Capture the cell that displays the provided text and extract its (X, Y) central coordinate. 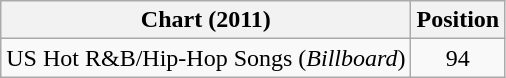
Position (458, 20)
Chart (2011) (206, 20)
94 (458, 58)
US Hot R&B/Hip-Hop Songs (Billboard) (206, 58)
